Extract the [X, Y] coordinate from the center of the cell holding the provided text.  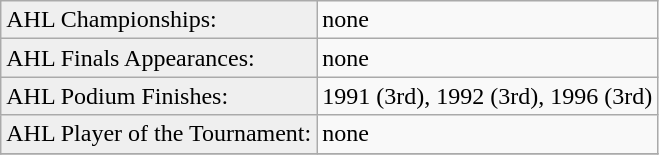
AHL Player of the Tournament: [159, 134]
AHL Championships: [159, 20]
1991 (3rd), 1992 (3rd), 1996 (3rd) [488, 96]
AHL Finals Appearances: [159, 58]
AHL Podium Finishes: [159, 96]
